Scan for the cell matching the given text and deliver its (X, Y) coordinate at center. 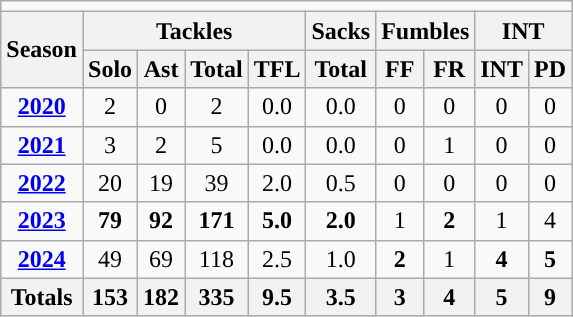
0.5 (341, 183)
FF (400, 69)
2.5 (277, 259)
FR (450, 69)
Solo (110, 69)
79 (110, 221)
Fumbles (426, 31)
2020 (42, 107)
Sacks (341, 31)
69 (162, 259)
PD (550, 69)
1.0 (341, 259)
Season (42, 50)
49 (110, 259)
92 (162, 221)
5.0 (277, 221)
9.5 (277, 297)
19 (162, 183)
2021 (42, 145)
Tackles (194, 31)
2024 (42, 259)
20 (110, 183)
3.5 (341, 297)
2023 (42, 221)
153 (110, 297)
9 (550, 297)
2022 (42, 183)
Ast (162, 69)
39 (217, 183)
171 (217, 221)
118 (217, 259)
335 (217, 297)
Totals (42, 297)
TFL (277, 69)
182 (162, 297)
